Search for the cell housing the specified text and yield its (x, y) center coordinate. 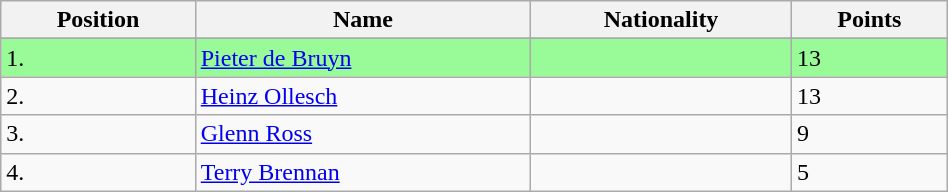
Nationality (662, 20)
Points (869, 20)
2. (98, 96)
9 (869, 134)
3. (98, 134)
4. (98, 172)
Position (98, 20)
Name (362, 20)
Terry Brennan (362, 172)
Heinz Ollesch (362, 96)
Glenn Ross (362, 134)
5 (869, 172)
Pieter de Bruyn (362, 58)
1. (98, 58)
